Return [X, Y] of the center of cell containing provided text 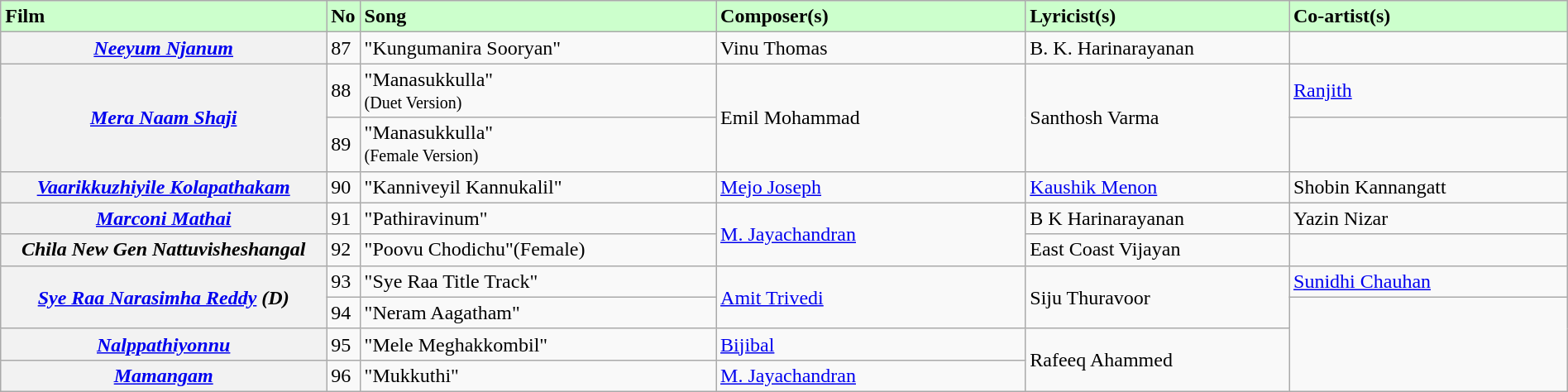
"Sye Raa Title Track" [538, 281]
B. K. Harinarayanan [1158, 48]
Nalppathiyonnu [164, 344]
Composer(s) [871, 17]
Song [538, 17]
Lyricist(s) [1158, 17]
Vaarikkuzhiyile Kolapathakam [164, 187]
"Manasukkulla"(Duet Version) [538, 91]
"Poovu Chodichu"(Female) [538, 250]
95 [343, 344]
Sunidhi Chauhan [1427, 281]
Mamangam [164, 375]
Emil Mohammad [871, 117]
"Neram Aagatham" [538, 313]
"Mukkuthi" [538, 375]
Sye Raa Narasimha Reddy (D) [164, 297]
"Pathiravinum" [538, 218]
Bijibal [871, 344]
Shobin Kannangatt [1427, 187]
94 [343, 313]
Rafeeq Ahammed [1158, 360]
92 [343, 250]
Mera Naam Shaji [164, 117]
Vinu Thomas [871, 48]
Kaushik Menon [1158, 187]
93 [343, 281]
Neeyum Njanum [164, 48]
No [343, 17]
Mejo Joseph [871, 187]
91 [343, 218]
89 [343, 144]
Yazin Nizar [1427, 218]
Ranjith [1427, 91]
East Coast Vijayan [1158, 250]
Film [164, 17]
96 [343, 375]
87 [343, 48]
"Manasukkulla"(Female Version) [538, 144]
Chila New Gen Nattuvisheshangal [164, 250]
Amit Trivedi [871, 297]
"Kanniveyil Kannukalil" [538, 187]
90 [343, 187]
"Mele Meghakkombil" [538, 344]
B K Harinarayanan [1158, 218]
88 [343, 91]
Siju Thuravoor [1158, 297]
"Kungumanira Sooryan" [538, 48]
Co-artist(s) [1427, 17]
Marconi Mathai [164, 218]
Santhosh Varma [1158, 117]
